Find where the given text appears and provide that cell's center as (x, y) coordinate. 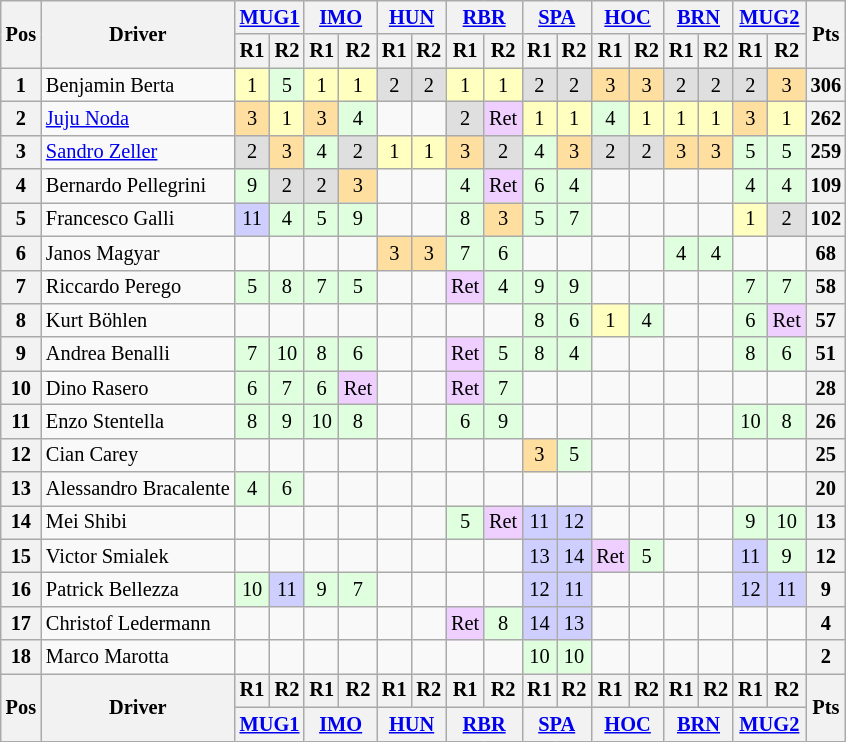
Juju Noda (138, 118)
Bernardo Pellegrini (138, 186)
306 (826, 85)
259 (826, 152)
51 (826, 354)
26 (826, 421)
262 (826, 118)
Alessandro Bracalente (138, 489)
Enzo Stentella (138, 421)
Benjamin Berta (138, 85)
102 (826, 219)
Sandro Zeller (138, 152)
Patrick Bellezza (138, 589)
Francesco Galli (138, 219)
25 (826, 455)
Janos Magyar (138, 253)
18 (21, 657)
Kurt Böhlen (138, 320)
16 (21, 589)
Victor Smialek (138, 556)
Mei Shibi (138, 522)
68 (826, 253)
Marco Marotta (138, 657)
Dino Rasero (138, 388)
Riccardo Perego (138, 287)
15 (21, 556)
Andrea Benalli (138, 354)
17 (21, 623)
20 (826, 489)
28 (826, 388)
109 (826, 186)
Cian Carey (138, 455)
58 (826, 287)
57 (826, 320)
Christof Ledermann (138, 623)
